Detect which cell encompasses the target text, then output its (x, y) center coordinate. 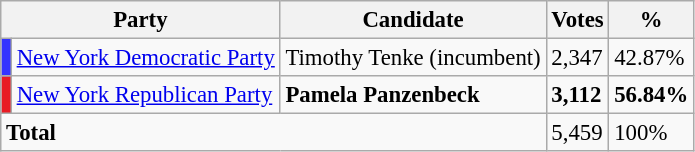
Timothy Tenke (incumbent) (413, 58)
42.87% (652, 58)
Party (140, 20)
56.84% (652, 95)
New York Democratic Party (146, 58)
New York Republican Party (146, 95)
% (652, 20)
2,347 (578, 58)
Pamela Panzenbeck (413, 95)
Total (274, 133)
100% (652, 133)
5,459 (578, 133)
Candidate (413, 20)
Votes (578, 20)
3,112 (578, 95)
